Determine the (x, y) coordinate at the center of the cell enclosing the given text.  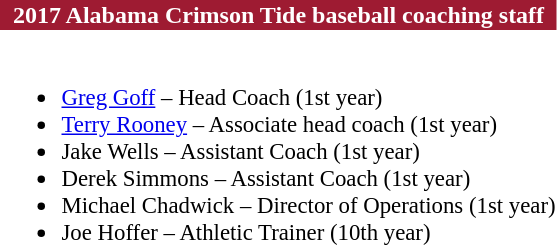
2017 Alabama Crimson Tide baseball coaching staff (278, 15)
